From the cell containing the given text, extract its center point as (X, Y) coordinate. 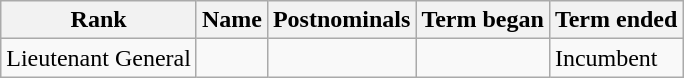
Lieutenant General (99, 58)
Rank (99, 20)
Term began (483, 20)
Incumbent (616, 58)
Postnominals (341, 20)
Name (232, 20)
Term ended (616, 20)
